Determine the (X, Y) coordinate at the center of the cell enclosing the given text.  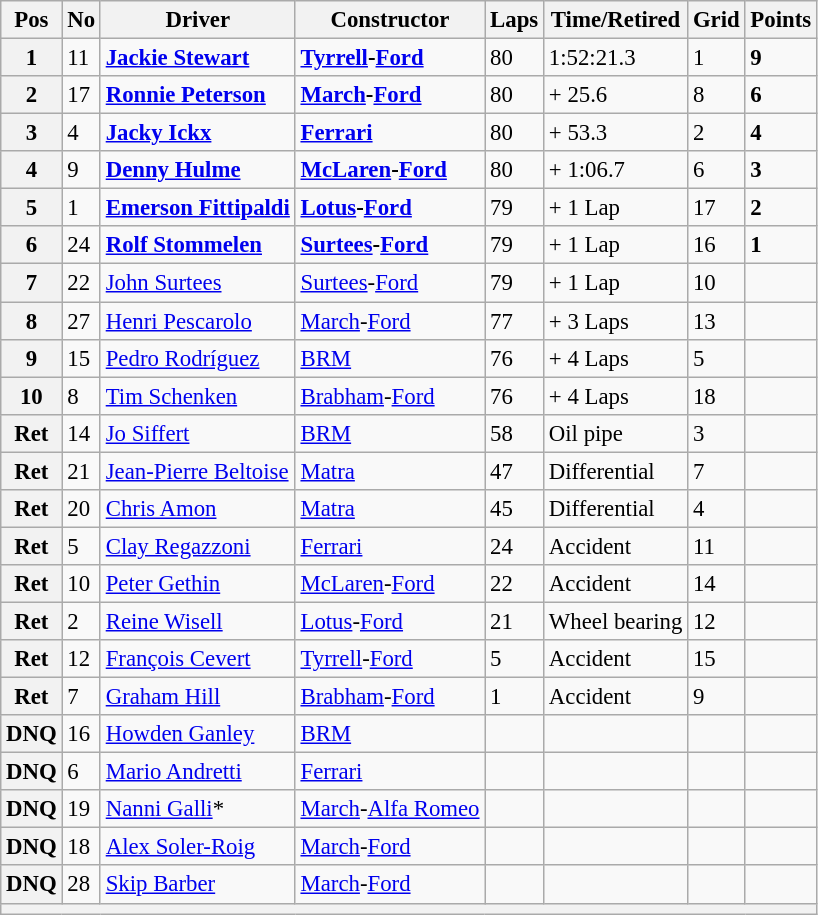
+ 1:06.7 (616, 170)
Tim Schenken (198, 396)
Clay Regazzoni (198, 546)
Constructor (390, 20)
March-Alfa Romeo (390, 809)
+ 25.6 (616, 95)
Ronnie Peterson (198, 95)
Alex Soler-Roig (198, 847)
1:52:21.3 (616, 58)
Nanni Galli* (198, 809)
Pos (32, 20)
Jean-Pierre Beltoise (198, 471)
20 (81, 509)
Laps (514, 20)
Graham Hill (198, 697)
François Cevert (198, 659)
No (81, 20)
Pedro Rodríguez (198, 358)
47 (514, 471)
Driver (198, 20)
13 (716, 321)
John Surtees (198, 283)
Points (780, 20)
Jo Siffert (198, 433)
27 (81, 321)
77 (514, 321)
Rolf Stommelen (198, 245)
+ 53.3 (616, 133)
Reine Wisell (198, 621)
Jackie Stewart (198, 58)
Denny Hulme (198, 170)
Henri Pescarolo (198, 321)
Howden Ganley (198, 734)
Wheel bearing (616, 621)
19 (81, 809)
45 (514, 509)
Peter Gethin (198, 584)
28 (81, 885)
Grid (716, 20)
58 (514, 433)
Time/Retired (616, 20)
Mario Andretti (198, 772)
Jacky Ickx (198, 133)
Chris Amon (198, 509)
Oil pipe (616, 433)
Skip Barber (198, 885)
+ 3 Laps (616, 321)
Emerson Fittipaldi (198, 208)
